Scan for the cell matching the given text and deliver its (X, Y) coordinate at center. 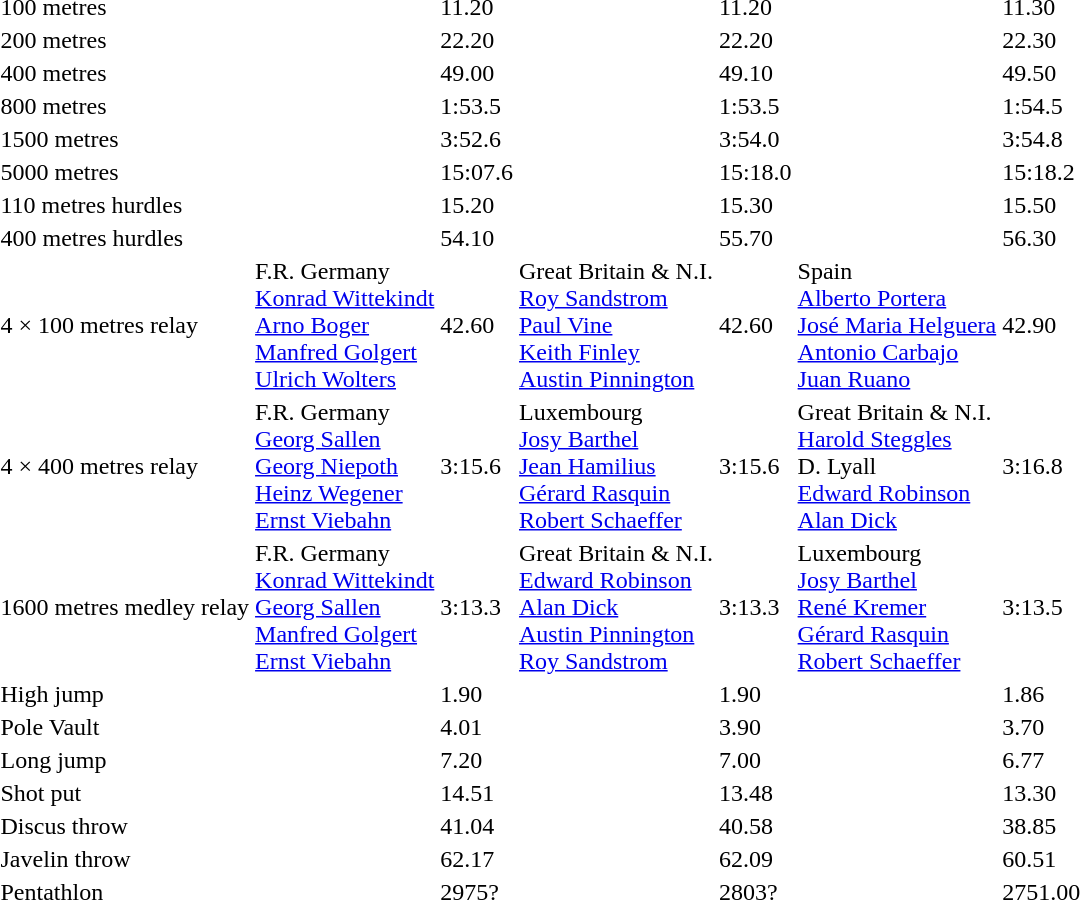
13.48 (755, 793)
Great Britain & N.I.Harold StegglesD. LyallEdward RobinsonAlan Dick (897, 466)
62.09 (755, 859)
F.R. GermanyGeorg SallenGeorg NiepothHeinz WegenerErnst Viebahn (345, 466)
49.00 (477, 73)
15.30 (755, 205)
3:54.0 (755, 139)
3.90 (755, 727)
7.20 (477, 760)
15:18.0 (755, 172)
Great Britain & N.I.Roy SandstromPaul VineKeith FinleyAustin Pinnington (616, 325)
40.58 (755, 826)
14.51 (477, 793)
55.70 (755, 238)
7.00 (755, 760)
F.R. GermanyKonrad WittekindtArno BogerManfred GolgertUlrich Wolters (345, 325)
LuxembourgJosy BarthelJean HamiliusGérard RasquinRobert Schaeffer (616, 466)
3:52.6 (477, 139)
SpainAlberto PorteraJosé Maria HelgueraAntonio CarbajoJuan Ruano (897, 325)
Great Britain & N.I.Edward RobinsonAlan DickAustin PinningtonRoy Sandstrom (616, 607)
41.04 (477, 826)
62.17 (477, 859)
54.10 (477, 238)
LuxembourgJosy BarthelRené KremerGérard RasquinRobert Schaeffer (897, 607)
4.01 (477, 727)
49.10 (755, 73)
F.R. GermanyKonrad WittekindtGeorg SallenManfred GolgertErnst Viebahn (345, 607)
15:07.6 (477, 172)
15.20 (477, 205)
